For the text-containing cell, return its midpoint in (x, y) coordinate format. 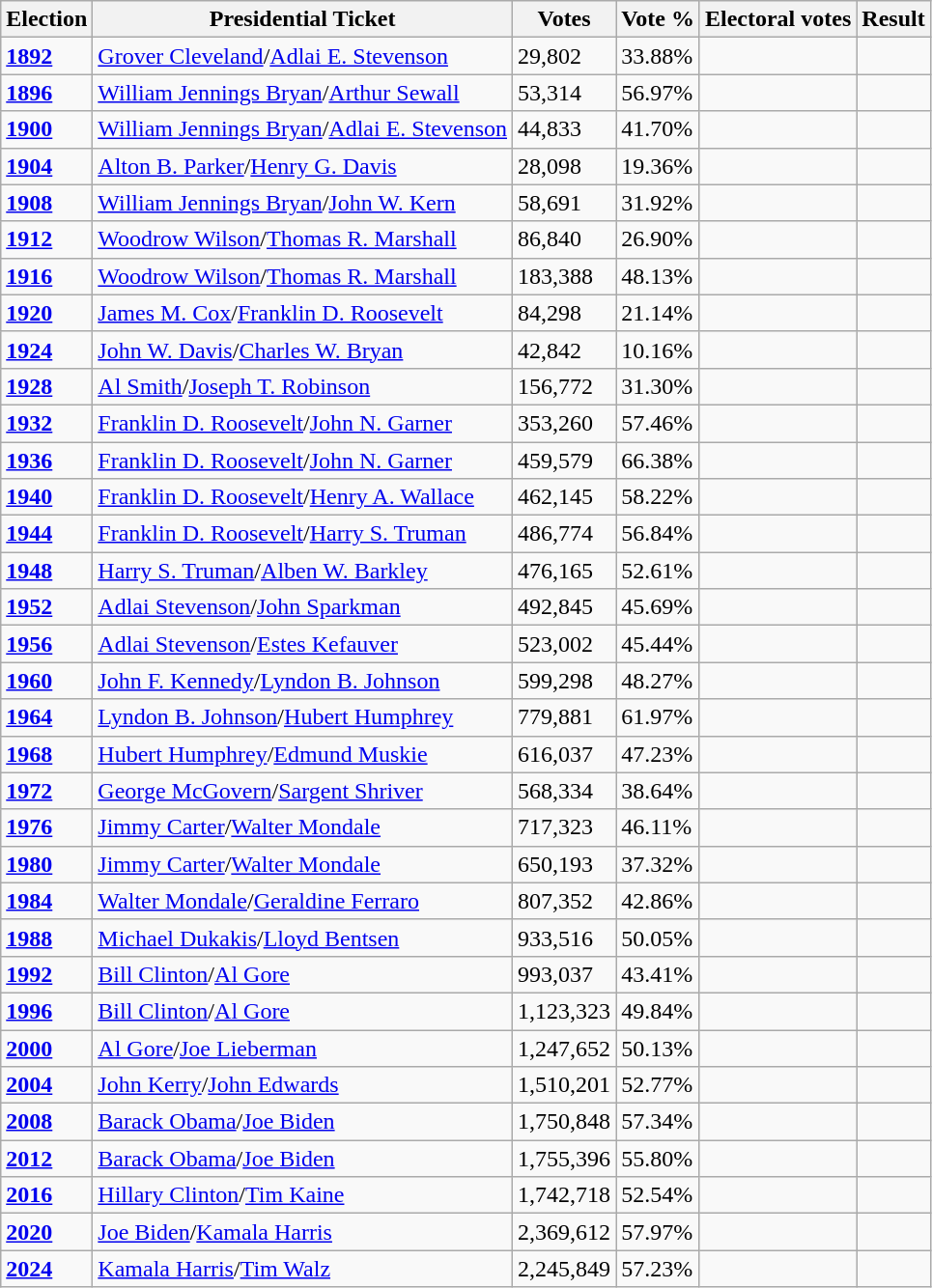
57.34% (659, 1122)
Franklin D. Roosevelt/Henry A. Wallace (303, 497)
41.70% (659, 129)
779,881 (564, 717)
1,742,718 (564, 1195)
1940 (46, 497)
Grover Cleveland/Adlai E. Stevenson (303, 56)
38.64% (659, 791)
1944 (46, 534)
57.97% (659, 1232)
46.11% (659, 827)
1904 (46, 166)
Walter Mondale/Geraldine Ferraro (303, 901)
1,123,323 (564, 1011)
1948 (46, 571)
31.92% (659, 203)
1996 (46, 1011)
28,098 (564, 166)
21.14% (659, 313)
1988 (46, 938)
462,145 (564, 497)
1,510,201 (564, 1085)
Election (46, 19)
993,037 (564, 974)
52.77% (659, 1085)
1928 (46, 386)
Result (893, 19)
49.84% (659, 1011)
1984 (46, 901)
26.90% (659, 239)
31.30% (659, 386)
10.16% (659, 350)
37.32% (659, 864)
1892 (46, 56)
2,369,612 (564, 1232)
Harry S. Truman/Alben W. Barkley (303, 571)
52.61% (659, 571)
56.97% (659, 93)
57.46% (659, 423)
1916 (46, 276)
523,002 (564, 644)
John Kerry/John Edwards (303, 1085)
Al Gore/Joe Lieberman (303, 1048)
50.05% (659, 938)
353,260 (564, 423)
William Jennings Bryan/Adlai E. Stevenson (303, 129)
Vote % (659, 19)
1968 (46, 754)
John F. Kennedy/Lyndon B. Johnson (303, 681)
2004 (46, 1085)
2012 (46, 1159)
Franklin D. Roosevelt/Harry S. Truman (303, 534)
616,037 (564, 754)
2,245,849 (564, 1269)
807,352 (564, 901)
568,334 (564, 791)
1924 (46, 350)
48.27% (659, 681)
599,298 (564, 681)
47.23% (659, 754)
1964 (46, 717)
Votes (564, 19)
1972 (46, 791)
476,165 (564, 571)
45.69% (659, 607)
717,323 (564, 827)
66.38% (659, 461)
Michael Dukakis/Lloyd Bentsen (303, 938)
459,579 (564, 461)
Hillary Clinton/Tim Kaine (303, 1195)
1976 (46, 827)
53,314 (564, 93)
52.54% (659, 1195)
Hubert Humphrey/Edmund Muskie (303, 754)
19.36% (659, 166)
2020 (46, 1232)
William Jennings Bryan/John W. Kern (303, 203)
1936 (46, 461)
1908 (46, 203)
58.22% (659, 497)
Joe Biden/Kamala Harris (303, 1232)
486,774 (564, 534)
George McGovern/Sargent Shriver (303, 791)
84,298 (564, 313)
1920 (46, 313)
933,516 (564, 938)
1912 (46, 239)
42,842 (564, 350)
William Jennings Bryan/Arthur Sewall (303, 93)
1992 (46, 974)
John W. Davis/Charles W. Bryan (303, 350)
48.13% (659, 276)
1980 (46, 864)
43.41% (659, 974)
Electoral votes (777, 19)
1932 (46, 423)
1956 (46, 644)
650,193 (564, 864)
Al Smith/Joseph T. Robinson (303, 386)
55.80% (659, 1159)
57.23% (659, 1269)
2008 (46, 1122)
Kamala Harris/Tim Walz (303, 1269)
1960 (46, 681)
James M. Cox/Franklin D. Roosevelt (303, 313)
1,750,848 (564, 1122)
1896 (46, 93)
2024 (46, 1269)
492,845 (564, 607)
1900 (46, 129)
183,388 (564, 276)
44,833 (564, 129)
2016 (46, 1195)
Alton B. Parker/Henry G. Davis (303, 166)
29,802 (564, 56)
1,755,396 (564, 1159)
Lyndon B. Johnson/Hubert Humphrey (303, 717)
61.97% (659, 717)
33.88% (659, 56)
1952 (46, 607)
56.84% (659, 534)
58,691 (564, 203)
86,840 (564, 239)
45.44% (659, 644)
Adlai Stevenson/Estes Kefauver (303, 644)
50.13% (659, 1048)
2000 (46, 1048)
Presidential Ticket (303, 19)
156,772 (564, 386)
Adlai Stevenson/John Sparkman (303, 607)
1,247,652 (564, 1048)
42.86% (659, 901)
